Search for the cell housing the specified text and yield its [X, Y] center coordinate. 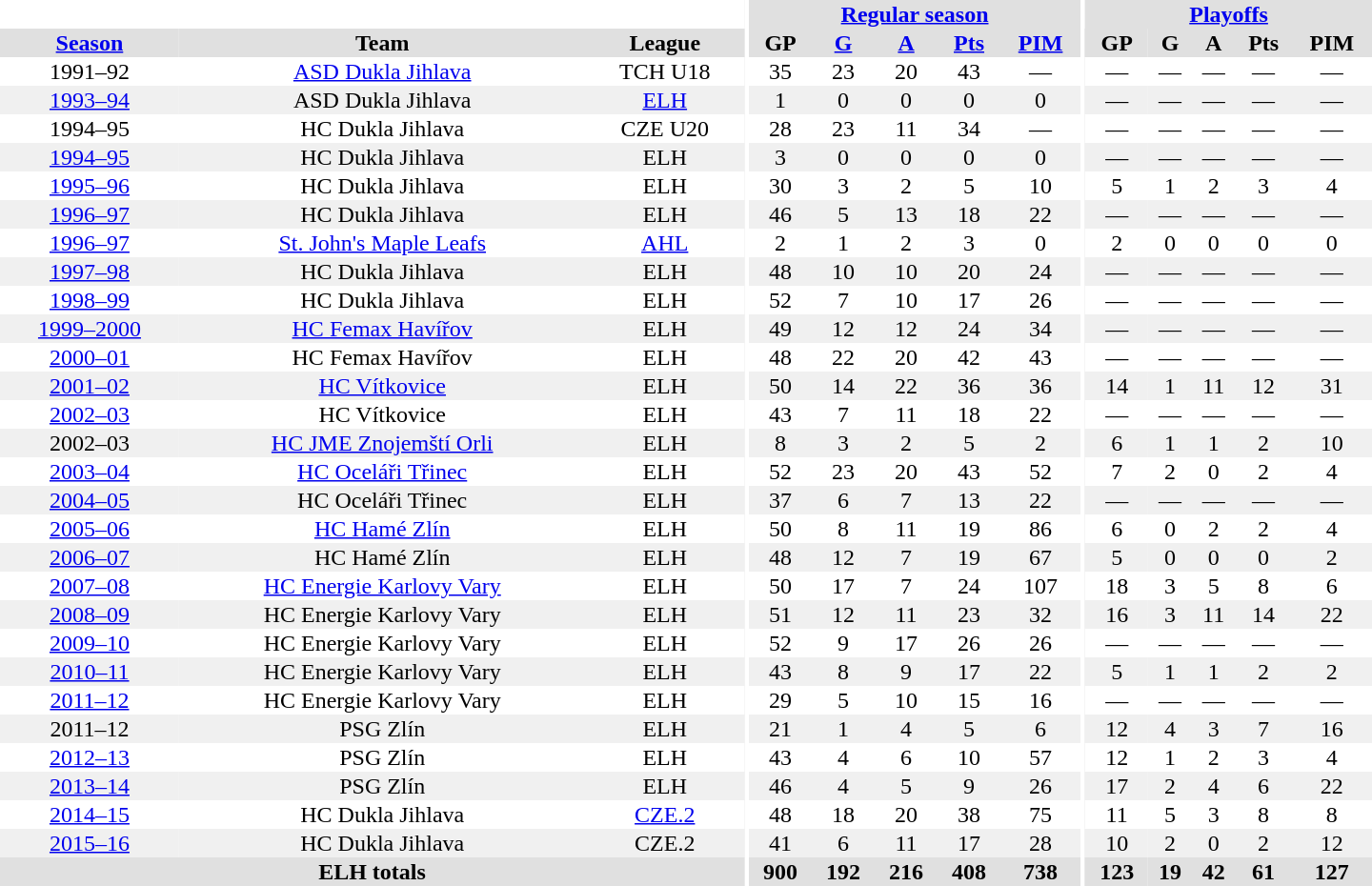
2003–04 [90, 472]
2006–07 [90, 557]
49 [780, 329]
738 [1040, 872]
57 [1040, 757]
31 [1332, 386]
2015–16 [90, 843]
38 [969, 815]
61 [1263, 872]
2012–13 [90, 757]
League [665, 43]
2005–06 [90, 529]
AHL [665, 243]
900 [780, 872]
CZE U20 [665, 129]
67 [1040, 557]
41 [780, 843]
2008–09 [90, 614]
216 [906, 872]
1995–96 [90, 186]
2004–05 [90, 500]
1997–98 [90, 272]
1991–92 [90, 71]
2001–02 [90, 386]
2010–11 [90, 672]
35 [780, 71]
1998–99 [90, 300]
127 [1332, 872]
TCH U18 [665, 71]
15 [969, 700]
2000–01 [90, 357]
192 [843, 872]
37 [780, 500]
21 [780, 729]
408 [969, 872]
Team [383, 43]
ELH totals [372, 872]
29 [780, 700]
HC JME Znojemští Orli [383, 443]
30 [780, 186]
Season [90, 43]
2014–15 [90, 815]
107 [1040, 586]
1999–2000 [90, 329]
51 [780, 614]
75 [1040, 815]
St. John's Maple Leafs [383, 243]
2009–10 [90, 643]
1993–94 [90, 100]
2013–14 [90, 786]
Playoffs [1229, 14]
86 [1040, 529]
32 [1040, 614]
123 [1117, 872]
Regular season [915, 14]
2007–08 [90, 586]
